Detect which cell encompasses the target text, then output its (X, Y) center coordinate. 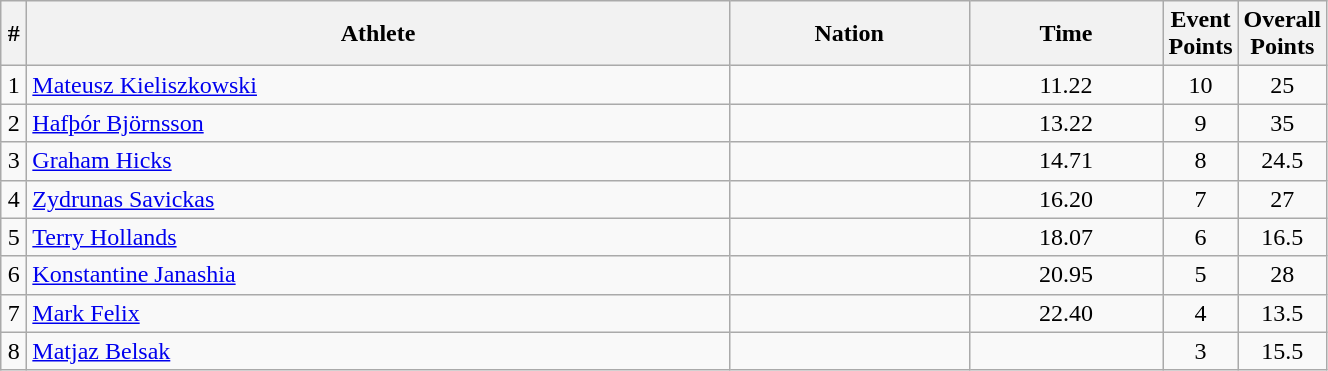
35 (1282, 123)
13.22 (1066, 123)
11.22 (1066, 85)
Graham Hicks (378, 161)
16.20 (1066, 199)
Matjaz Belsak (378, 351)
2 (14, 123)
Athlete (378, 34)
Event Points (1200, 34)
# (14, 34)
15.5 (1282, 351)
20.95 (1066, 275)
Overall Points (1282, 34)
27 (1282, 199)
Hafþór Björnsson (378, 123)
Nation (849, 34)
24.5 (1282, 161)
1 (14, 85)
Zydrunas Savickas (378, 199)
10 (1200, 85)
25 (1282, 85)
14.71 (1066, 161)
28 (1282, 275)
Mark Felix (378, 313)
9 (1200, 123)
18.07 (1066, 237)
Mateusz Kieliszkowski (378, 85)
Time (1066, 34)
16.5 (1282, 237)
13.5 (1282, 313)
Konstantine Janashia (378, 275)
Terry Hollands (378, 237)
22.40 (1066, 313)
